Provide the [x, y] coordinate of the cell's center where the given text is located.  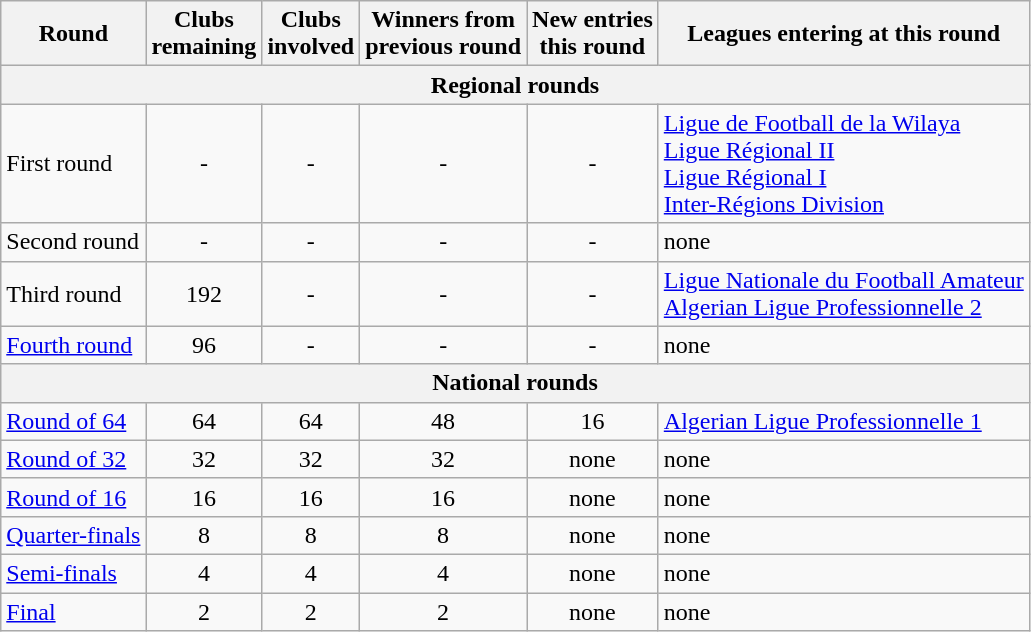
Regional rounds [516, 85]
Ligue de Football de la WilayaLigue Régional IILigue Régional IInter-Régions Division [844, 164]
192 [204, 294]
Round of 32 [74, 459]
Round [74, 34]
Fourth round [74, 345]
First round [74, 164]
Round of 64 [74, 421]
Ligue Nationale du Football AmateurAlgerian Ligue Professionnelle 2 [844, 294]
Third round [74, 294]
Second round [74, 242]
Semi-finals [74, 573]
National rounds [516, 383]
New entriesthis round [593, 34]
Clubsinvolved [311, 34]
Clubsremaining [204, 34]
96 [204, 345]
Algerian Ligue Professionnelle 1 [844, 421]
48 [444, 421]
Quarter-finals [74, 535]
Leagues entering at this round [844, 34]
Final [74, 611]
Winners fromprevious round [444, 34]
Round of 16 [74, 497]
